Locate the cell with the specified text and output its (x, y) center coordinate. 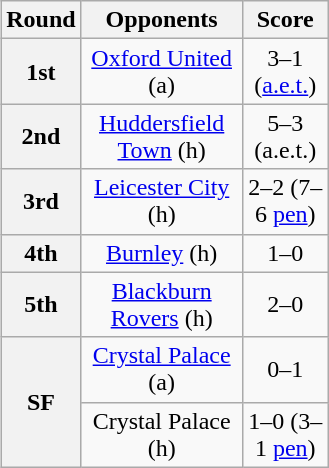
2–0 (285, 304)
5th (41, 304)
3–1 (a.e.t.) (285, 72)
Oxford United (a) (162, 72)
Blackburn Rovers (h) (162, 304)
1st (41, 72)
Round (41, 20)
Crystal Palace (h) (162, 434)
Crystal Palace (a) (162, 370)
2–2 (7–6 pen) (285, 202)
Score (285, 20)
3rd (41, 202)
SF (41, 402)
1–0 (285, 253)
2nd (41, 136)
4th (41, 253)
Huddersfield Town (h) (162, 136)
5–3 (a.e.t.) (285, 136)
Burnley (h) (162, 253)
Opponents (162, 20)
Leicester City (h) (162, 202)
1–0 (3–1 pen) (285, 434)
0–1 (285, 370)
